Detect which cell encompasses the target text, then output its (X, Y) center coordinate. 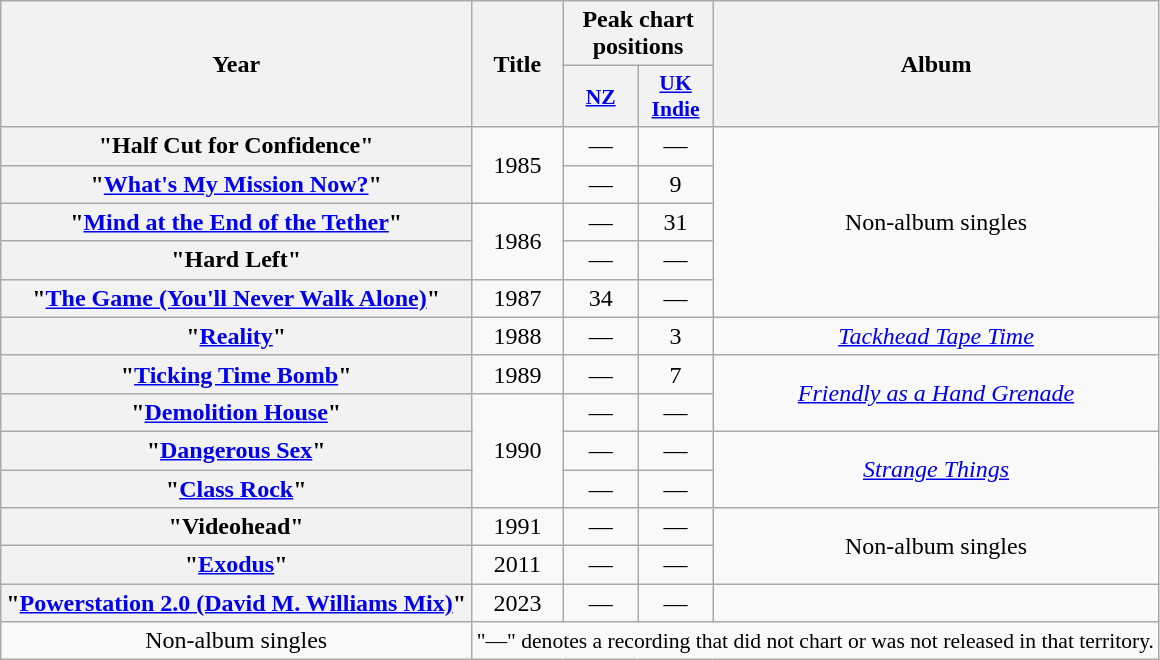
2023 (518, 603)
"Hard Left" (236, 260)
"Class Rock" (236, 489)
"Exodus" (236, 565)
"Dangerous Sex" (236, 450)
"Ticking Time Bomb" (236, 374)
Peak chart positions (638, 34)
"—" denotes a recording that did not chart or was not released in that territory. (816, 641)
"Powerstation 2.0 (David M. Williams Mix)" (236, 603)
"Videohead" (236, 527)
"The Game (You'll Never Walk Alone)" (236, 298)
UK Indie (676, 96)
"Demolition House" (236, 412)
"What's My Mission Now?" (236, 184)
"Reality" (236, 336)
1988 (518, 336)
Title (518, 64)
"Half Cut for Confidence" (236, 146)
34 (600, 298)
NZ (600, 96)
"Mind at the End of the Tether" (236, 222)
Year (236, 64)
31 (676, 222)
Tackhead Tape Time (936, 336)
1986 (518, 241)
1989 (518, 374)
9 (676, 184)
1990 (518, 450)
Friendly as a Hand Grenade (936, 393)
1991 (518, 527)
Strange Things (936, 469)
2011 (518, 565)
1987 (518, 298)
Album (936, 64)
3 (676, 336)
7 (676, 374)
1985 (518, 165)
